For the text-containing cell, return its midpoint in [X, Y] coordinate format. 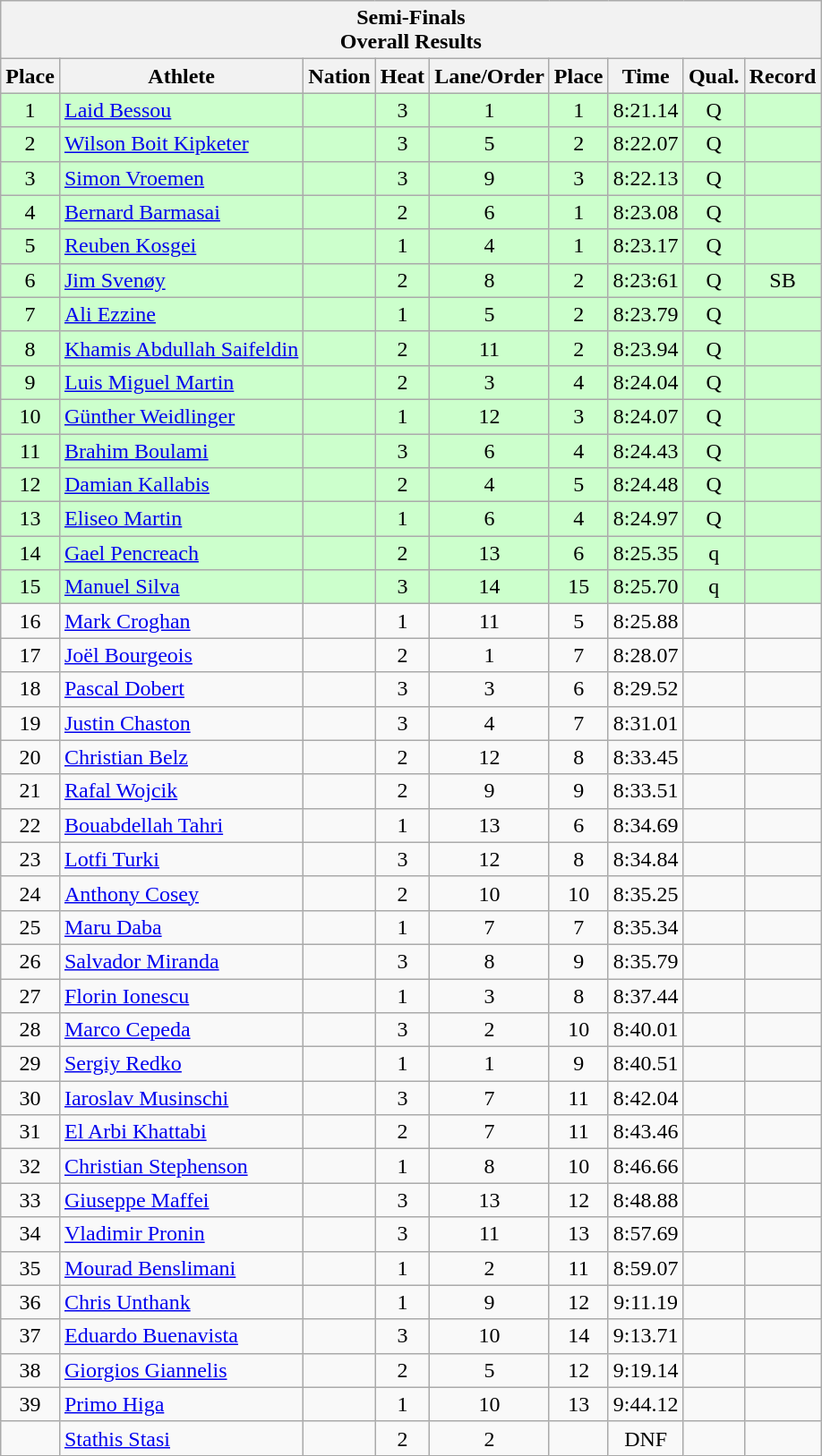
Ali Ezzine [181, 314]
9:19.14 [646, 1370]
8:24.43 [646, 450]
Vladimir Pronin [181, 1234]
17 [30, 655]
18 [30, 689]
Giuseppe Maffei [181, 1200]
8:22.07 [646, 144]
Rafal Wojcik [181, 791]
Record [783, 76]
39 [30, 1404]
Anthony Cosey [181, 893]
8:25.88 [646, 621]
8:34.69 [646, 825]
8:57.69 [646, 1234]
8:25.35 [646, 553]
Heat [402, 76]
26 [30, 961]
8:23.79 [646, 314]
Eduardo Buenavista [181, 1336]
8:28.07 [646, 655]
32 [30, 1166]
Pascal Dobert [181, 689]
8:35.79 [646, 961]
35 [30, 1268]
8:48.88 [646, 1200]
27 [30, 996]
8:24.97 [646, 519]
Sergiy Redko [181, 1064]
28 [30, 1030]
Luis Miguel Martin [181, 382]
8:42.04 [646, 1098]
29 [30, 1064]
8:29.52 [646, 689]
Damian Kallabis [181, 485]
Lane/Order [490, 76]
Stathis Stasi [181, 1438]
8:22.13 [646, 178]
33 [30, 1200]
Eliseo Martin [181, 519]
8:24.07 [646, 416]
Lotfi Turki [181, 859]
8:59.07 [646, 1268]
9:44.12 [646, 1404]
24 [30, 893]
Christian Belz [181, 757]
Christian Stephenson [181, 1166]
Salvador Miranda [181, 961]
Nation [339, 76]
8:31.01 [646, 723]
8:24.48 [646, 485]
Mark Croghan [181, 621]
31 [30, 1132]
8:23.08 [646, 212]
8:46.66 [646, 1166]
Joël Bourgeois [181, 655]
8:21.14 [646, 110]
Wilson Boit Kipketer [181, 144]
Athlete [181, 76]
El Arbi Khattabi [181, 1132]
Brahim Boulami [181, 450]
9:13.71 [646, 1336]
16 [30, 621]
Bouabdellah Tahri [181, 825]
SB [783, 280]
8:33.51 [646, 791]
8:40.51 [646, 1064]
23 [30, 859]
19 [30, 723]
Chris Unthank [181, 1302]
8:23.17 [646, 246]
8:37.44 [646, 996]
8:24.04 [646, 382]
22 [30, 825]
Justin Chaston [181, 723]
8:35.34 [646, 927]
Gael Pencreach [181, 553]
Time [646, 76]
Mourad Benslimani [181, 1268]
38 [30, 1370]
Manuel Silva [181, 587]
Primo Higa [181, 1404]
Maru Daba [181, 927]
8:33.45 [646, 757]
9:11.19 [646, 1302]
Bernard Barmasai [181, 212]
21 [30, 791]
Reuben Kosgei [181, 246]
8:23.94 [646, 348]
37 [30, 1336]
20 [30, 757]
8:35.25 [646, 893]
Semi-Finals Overall Results [411, 30]
Iaroslav Musinschi [181, 1098]
8:34.84 [646, 859]
Giorgios Giannelis [181, 1370]
Khamis Abdullah Saifeldin [181, 348]
Laid Bessou [181, 110]
Jim Svenøy [181, 280]
30 [30, 1098]
Marco Cepeda [181, 1030]
Simon Vroemen [181, 178]
34 [30, 1234]
Günther Weidlinger [181, 416]
8:43.46 [646, 1132]
8:40.01 [646, 1030]
DNF [646, 1438]
25 [30, 927]
Qual. [714, 76]
36 [30, 1302]
8:23:61 [646, 280]
Florin Ionescu [181, 996]
8:25.70 [646, 587]
